Determine the (X, Y) coordinate at the center of the cell enclosing the given text.  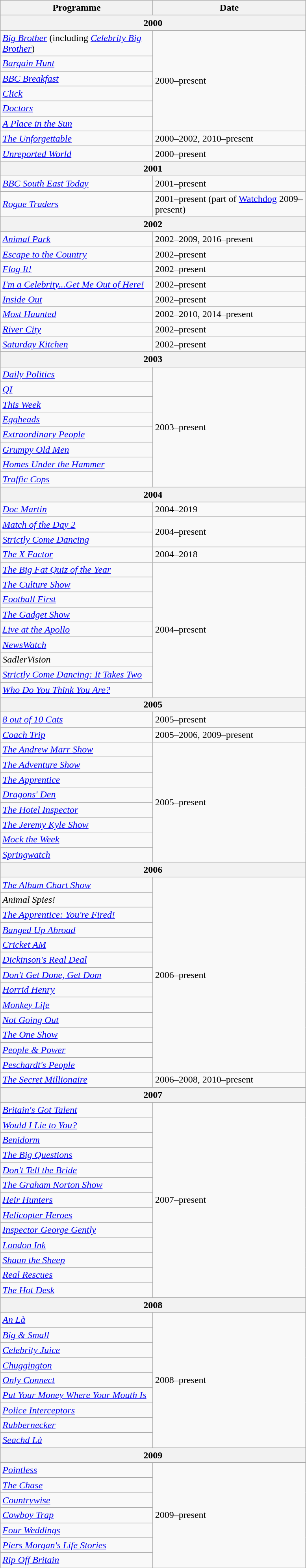
The Culture Show (77, 584)
The Jeremy Kyle Show (77, 825)
Helicopter Heroes (77, 1215)
The Gadget Show (77, 614)
Horrid Henry (77, 990)
2003 (153, 359)
Grumpy Old Men (77, 449)
The Secret Millionaire (77, 1080)
Chuggington (77, 1365)
Put Your Money Where Your Mouth Is (77, 1395)
Big & Small (77, 1335)
SadlerVision (77, 659)
Click (77, 93)
Strictly Come Dancing: It Takes Two (77, 674)
2005–2006, 2009–present (229, 735)
Heir Hunters (77, 1200)
People & Power (77, 1050)
The Unforgettable (77, 138)
Date (229, 8)
2007 (153, 1095)
2002–2010, 2014–present (229, 314)
Homes Under the Hammer (77, 465)
2008 (153, 1305)
Saturday Kitchen (77, 344)
The Big Fat Quiz of the Year (77, 569)
Four Weddings (77, 1530)
Only Connect (77, 1380)
Mock the Week (77, 840)
Real Rescues (77, 1275)
The Big Questions (77, 1155)
2006–2008, 2010–present (229, 1080)
Daily Politics (77, 374)
Doctors (77, 108)
Banged Up Abroad (77, 930)
London Ink (77, 1245)
2000 (153, 23)
Football First (77, 599)
This Week (77, 404)
Rubbernecker (77, 1425)
Flog It! (77, 269)
The One Show (77, 1035)
Traffic Cops (77, 480)
The Adventure Show (77, 765)
The Album Chart Show (77, 885)
Pointless (77, 1470)
Police Interceptors (77, 1410)
Inspector George Gently (77, 1230)
Programme (77, 8)
Live at the Apollo (77, 629)
Springwatch (77, 855)
Eggheads (77, 419)
Benidorm (77, 1140)
Escape to the Country (77, 254)
Monkey Life (77, 1005)
QI (77, 389)
2009–present (229, 1515)
NewsWatch (77, 644)
Big Brother (including Celebrity Big Brother) (77, 43)
2000–2002, 2010–present (229, 138)
River City (77, 329)
Don't Tell the Bride (77, 1170)
Shaun the Sheep (77, 1260)
Match of the Day 2 (77, 525)
2003–present (229, 427)
Who Do You Think You Are? (77, 690)
2006–present (229, 975)
2004–2018 (229, 554)
Extraordinary People (77, 434)
The Hotel Inspector (77, 810)
Don't Get Done, Get Dom (77, 975)
Most Haunted (77, 314)
2004 (153, 495)
Cricket AM (77, 945)
Would I Lie to You? (77, 1125)
2002–2009, 2016–present (229, 239)
BBC South East Today (77, 183)
The Apprentice: You're Fired! (77, 915)
2006 (153, 870)
The X Factor (77, 554)
2008–present (229, 1380)
Animal Spies! (77, 900)
Seachd Là (77, 1440)
2001–present (part of Watchdog 2009–present) (229, 203)
The Graham Norton Show (77, 1185)
The Apprentice (77, 780)
BBC Breakfast (77, 78)
Celebrity Juice (77, 1350)
Dickinson's Real Deal (77, 960)
2002 (153, 224)
Coach Trip (77, 735)
The Chase (77, 1485)
An Là (77, 1320)
Cowboy Trap (77, 1515)
Unreported World (77, 153)
Animal Park (77, 239)
Countrywise (77, 1500)
Doc Martin (77, 510)
Rip Off Britain (77, 1560)
2009 (153, 1455)
Dragons' Den (77, 795)
Strictly Come Dancing (77, 539)
2005 (153, 705)
Rogue Traders (77, 203)
Britain's Got Talent (77, 1110)
The Andrew Marr Show (77, 750)
Not Going Out (77, 1020)
I'm a Celebrity...Get Me Out of Here! (77, 284)
Inside Out (77, 299)
Piers Morgan's Life Stories (77, 1545)
2007–present (229, 1200)
2004–2019 (229, 510)
2001–present (229, 183)
Bargain Hunt (77, 63)
The Hot Desk (77, 1290)
Peschardt's People (77, 1065)
2001 (153, 168)
A Place in the Sun (77, 123)
8 out of 10 Cats (77, 720)
